For the text-containing cell, return its midpoint in [x, y] coordinate format. 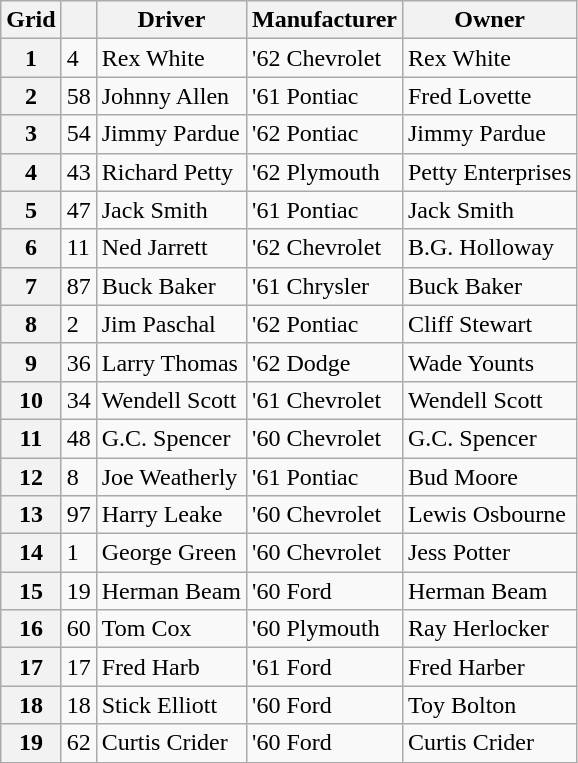
'62 Plymouth [325, 172]
Fred Lovette [489, 96]
54 [78, 134]
Ned Jarrett [171, 248]
Driver [171, 20]
47 [78, 210]
Fred Harber [489, 667]
B.G. Holloway [489, 248]
36 [78, 362]
Harry Leake [171, 515]
Manufacturer [325, 20]
97 [78, 515]
Bud Moore [489, 477]
9 [31, 362]
43 [78, 172]
13 [31, 515]
5 [31, 210]
Lewis Osbourne [489, 515]
'62 Dodge [325, 362]
48 [78, 438]
Jim Paschal [171, 324]
7 [31, 286]
87 [78, 286]
Jess Potter [489, 553]
16 [31, 629]
6 [31, 248]
34 [78, 400]
Stick Elliott [171, 705]
Toy Bolton [489, 705]
Johnny Allen [171, 96]
Cliff Stewart [489, 324]
'61 Chrysler [325, 286]
Fred Harb [171, 667]
58 [78, 96]
15 [31, 591]
Petty Enterprises [489, 172]
14 [31, 553]
12 [31, 477]
62 [78, 743]
'61 Chevrolet [325, 400]
'61 Ford [325, 667]
Larry Thomas [171, 362]
Joe Weatherly [171, 477]
Wade Younts [489, 362]
Tom Cox [171, 629]
10 [31, 400]
George Green [171, 553]
Ray Herlocker [489, 629]
Owner [489, 20]
3 [31, 134]
'60 Plymouth [325, 629]
Richard Petty [171, 172]
Grid [31, 20]
60 [78, 629]
